Provide the [x, y] coordinate of the cell's center where the given text is located.  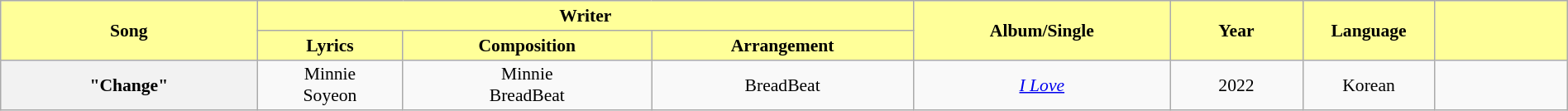
Writer [586, 16]
MinnieSoyeon [330, 84]
BreadBeat [782, 84]
Lyrics [330, 45]
Composition [527, 45]
Korean [1369, 84]
Album/Single [1042, 30]
Song [129, 30]
I Love [1042, 84]
Year [1236, 30]
"Change" [129, 84]
Language [1369, 30]
2022 [1236, 84]
Arrangement [782, 45]
MinnieBreadBeat [527, 84]
